Pinpoint the cell where the given text exists, returning its [x, y] midpoint coordinate. 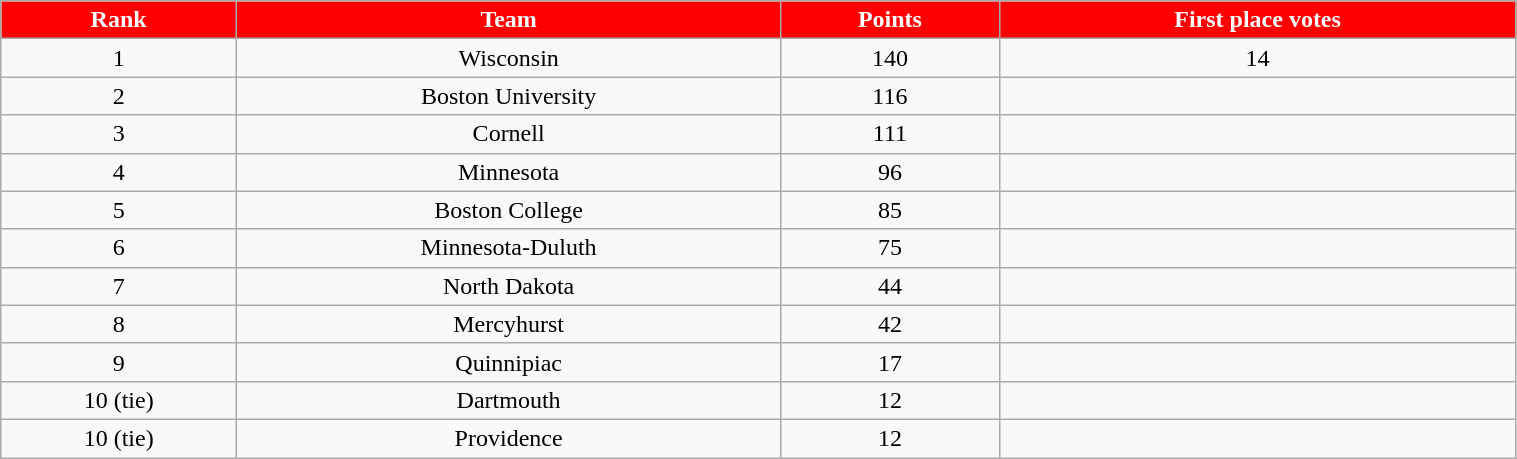
8 [119, 324]
Rank [119, 20]
Boston University [509, 96]
75 [890, 248]
96 [890, 172]
42 [890, 324]
4 [119, 172]
North Dakota [509, 286]
5 [119, 210]
Cornell [509, 134]
Points [890, 20]
85 [890, 210]
Minnesota [509, 172]
Quinnipiac [509, 362]
9 [119, 362]
2 [119, 96]
111 [890, 134]
Providence [509, 438]
1 [119, 58]
Boston College [509, 210]
17 [890, 362]
140 [890, 58]
6 [119, 248]
116 [890, 96]
14 [1258, 58]
First place votes [1258, 20]
44 [890, 286]
Team [509, 20]
Mercyhurst [509, 324]
Wisconsin [509, 58]
Minnesota-Duluth [509, 248]
3 [119, 134]
7 [119, 286]
Dartmouth [509, 400]
